Output the (x, y) coordinate of the center of the cell containing the given text.  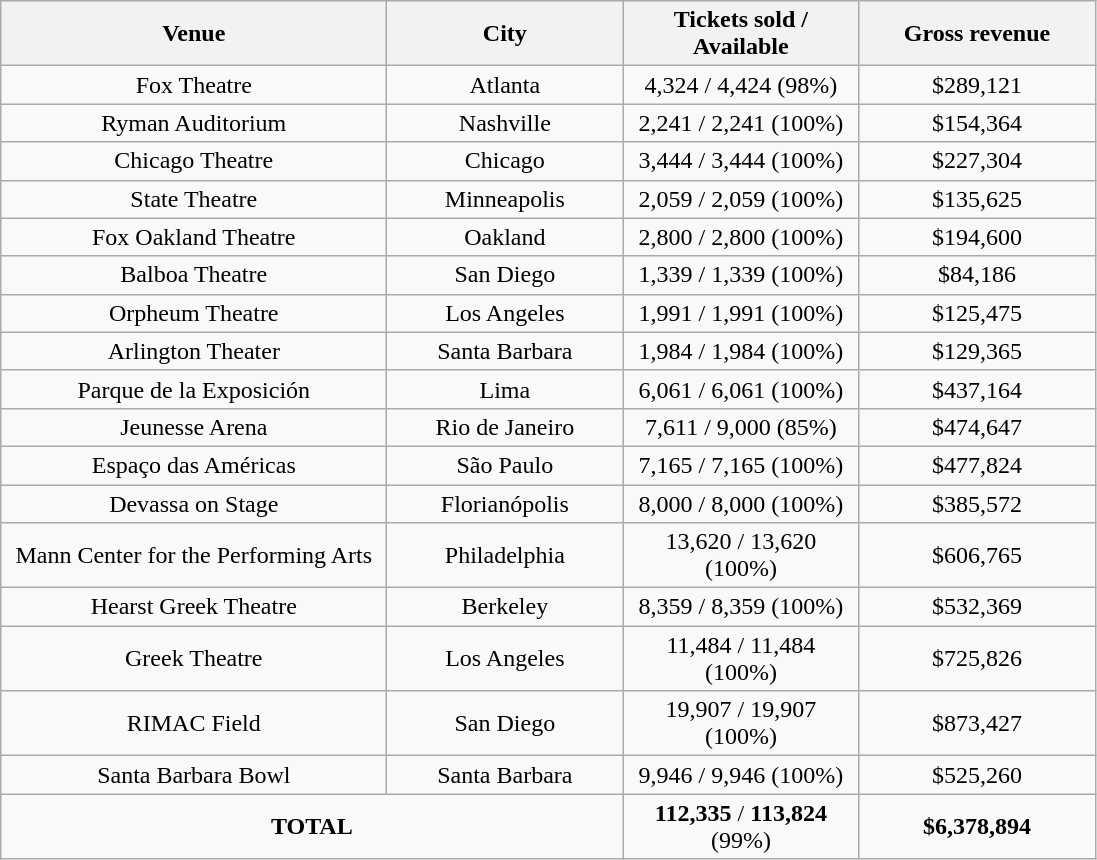
$194,600 (977, 237)
$873,427 (977, 724)
$725,826 (977, 658)
TOTAL (312, 826)
Arlington Theater (194, 351)
Greek Theatre (194, 658)
13,620 / 13,620 (100%) (741, 556)
Mann Center for the Performing Arts (194, 556)
1,991 / 1,991 (100%) (741, 313)
1,984 / 1,984 (100%) (741, 351)
São Paulo (505, 465)
8,359 / 8,359 (100%) (741, 607)
Devassa on Stage (194, 503)
City (505, 34)
$125,475 (977, 313)
7,165 / 7,165 (100%) (741, 465)
2,800 / 2,800 (100%) (741, 237)
Fox Theatre (194, 85)
Lima (505, 389)
$474,647 (977, 427)
Orpheum Theatre (194, 313)
$385,572 (977, 503)
$154,364 (977, 123)
Oakland (505, 237)
$135,625 (977, 199)
Berkeley (505, 607)
$227,304 (977, 161)
Gross revenue (977, 34)
Florianópolis (505, 503)
Philadelphia (505, 556)
$532,369 (977, 607)
2,059 / 2,059 (100%) (741, 199)
7,611 / 9,000 (85%) (741, 427)
$84,186 (977, 275)
$129,365 (977, 351)
3,444 / 3,444 (100%) (741, 161)
Tickets sold / Available (741, 34)
Balboa Theatre (194, 275)
2,241 / 2,241 (100%) (741, 123)
Jeunesse Arena (194, 427)
$6,378,894 (977, 826)
6,061 / 6,061 (100%) (741, 389)
Hearst Greek Theatre (194, 607)
Rio de Janeiro (505, 427)
Minneapolis (505, 199)
19,907 / 19,907 (100%) (741, 724)
State Theatre (194, 199)
$606,765 (977, 556)
Atlanta (505, 85)
$289,121 (977, 85)
112,335 / 113,824 (99%) (741, 826)
Nashville (505, 123)
9,946 / 9,946 (100%) (741, 775)
Fox Oakland Theatre (194, 237)
8,000 / 8,000 (100%) (741, 503)
$525,260 (977, 775)
Venue (194, 34)
RIMAC Field (194, 724)
$477,824 (977, 465)
11,484 / 11,484 (100%) (741, 658)
Ryman Auditorium (194, 123)
4,324 / 4,424 (98%) (741, 85)
Chicago Theatre (194, 161)
$437,164 (977, 389)
Parque de la Exposición (194, 389)
1,339 / 1,339 (100%) (741, 275)
Santa Barbara Bowl (194, 775)
Espaço das Américas (194, 465)
Chicago (505, 161)
